Locate the cell with the specified text and output its [X, Y] center coordinate. 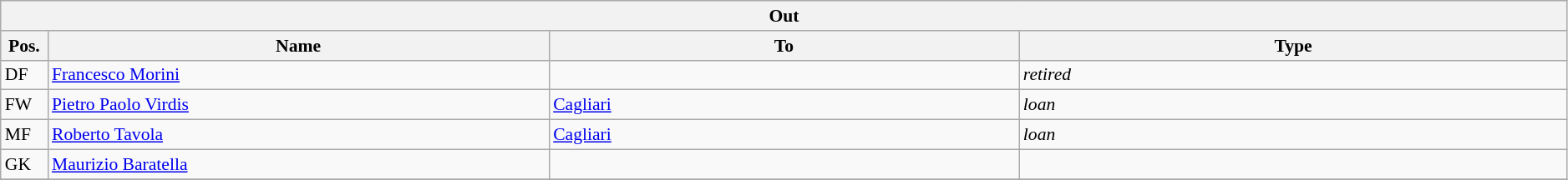
Roberto Tavola [298, 135]
GK [24, 164]
Type [1293, 46]
Pietro Paolo Virdis [298, 105]
Out [784, 16]
To [784, 46]
DF [24, 75]
MF [24, 135]
Pos. [24, 46]
Name [298, 46]
Francesco Morini [298, 75]
retired [1293, 75]
FW [24, 105]
Maurizio Baratella [298, 164]
